Pinpoint the cell where the given text exists, returning its [x, y] midpoint coordinate. 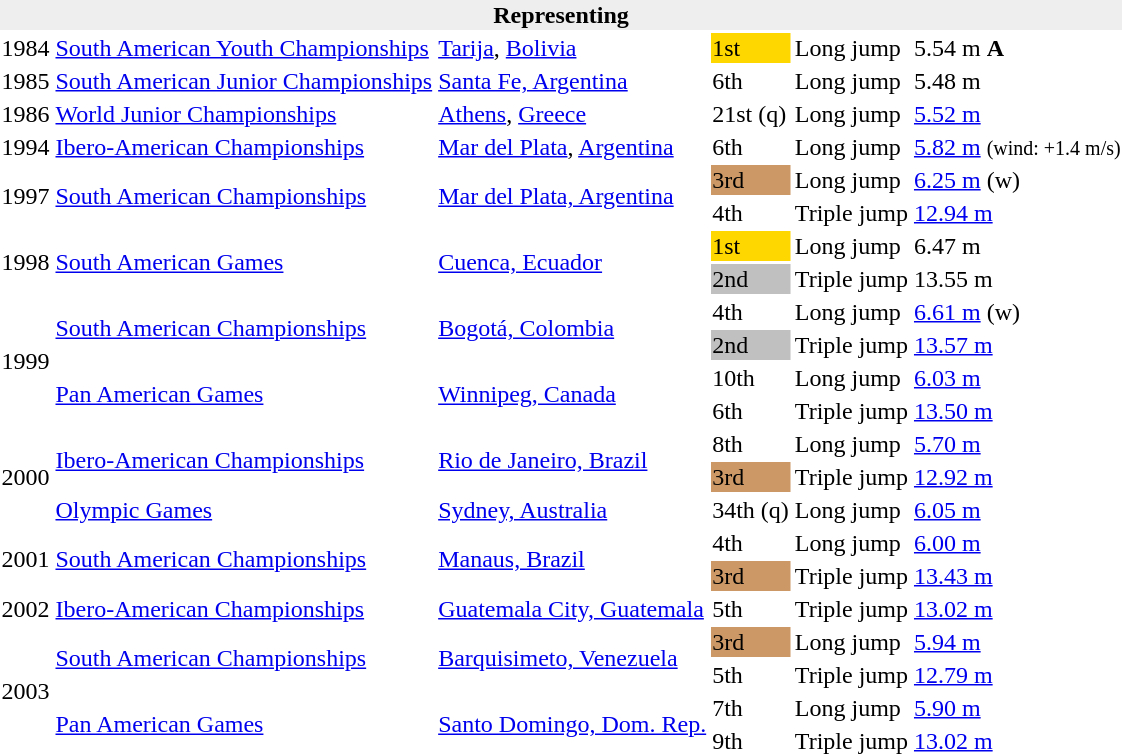
13.43 m [1017, 576]
South American Games [244, 262]
1994 [26, 147]
Athens, Greece [572, 114]
6.25 m (w) [1017, 180]
Olympic Games [244, 510]
1986 [26, 114]
34th (q) [751, 510]
Santa Fe, Argentina [572, 81]
Guatemala City, Guatemala [572, 609]
Winnipeg, Canada [572, 394]
Sydney, Australia [572, 510]
13.02 m [1017, 609]
Manaus, Brazil [572, 560]
1984 [26, 48]
1985 [26, 81]
Barquisimeto, Venezuela [572, 658]
South American Junior Championships [244, 81]
5.52 m [1017, 114]
21st (q) [751, 114]
6.00 m [1017, 543]
South American Youth Championships [244, 48]
5.70 m [1017, 444]
5.48 m [1017, 81]
2002 [26, 609]
Rio de Janeiro, Brazil [572, 460]
12.92 m [1017, 477]
1998 [26, 262]
6.03 m [1017, 378]
5.90 m [1017, 708]
1999 [26, 362]
5.54 m A [1017, 48]
Cuenca, Ecuador [572, 262]
12.94 m [1017, 213]
5.82 m (wind: +1.4 m/s) [1017, 147]
6.05 m [1017, 510]
13.50 m [1017, 411]
12.79 m [1017, 675]
2000 [26, 477]
13.55 m [1017, 279]
10th [751, 378]
6.47 m [1017, 246]
5.94 m [1017, 642]
13.57 m [1017, 345]
World Junior Championships [244, 114]
Representing [561, 15]
Pan American Games [244, 394]
8th [751, 444]
7th [751, 708]
Tarija, Bolivia [572, 48]
2001 [26, 560]
Bogotá, Colombia [572, 328]
1997 [26, 196]
6.61 m (w) [1017, 312]
